Locate the cell with the specified text and output its (x, y) center coordinate. 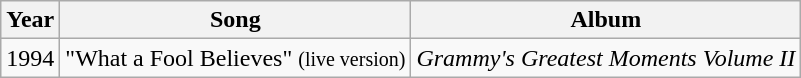
"What a Fool Believes" (live version) (236, 58)
1994 (30, 58)
Song (236, 20)
Year (30, 20)
Album (606, 20)
Grammy's Greatest Moments Volume II (606, 58)
